Locate the cell with the specified text and output its [X, Y] center coordinate. 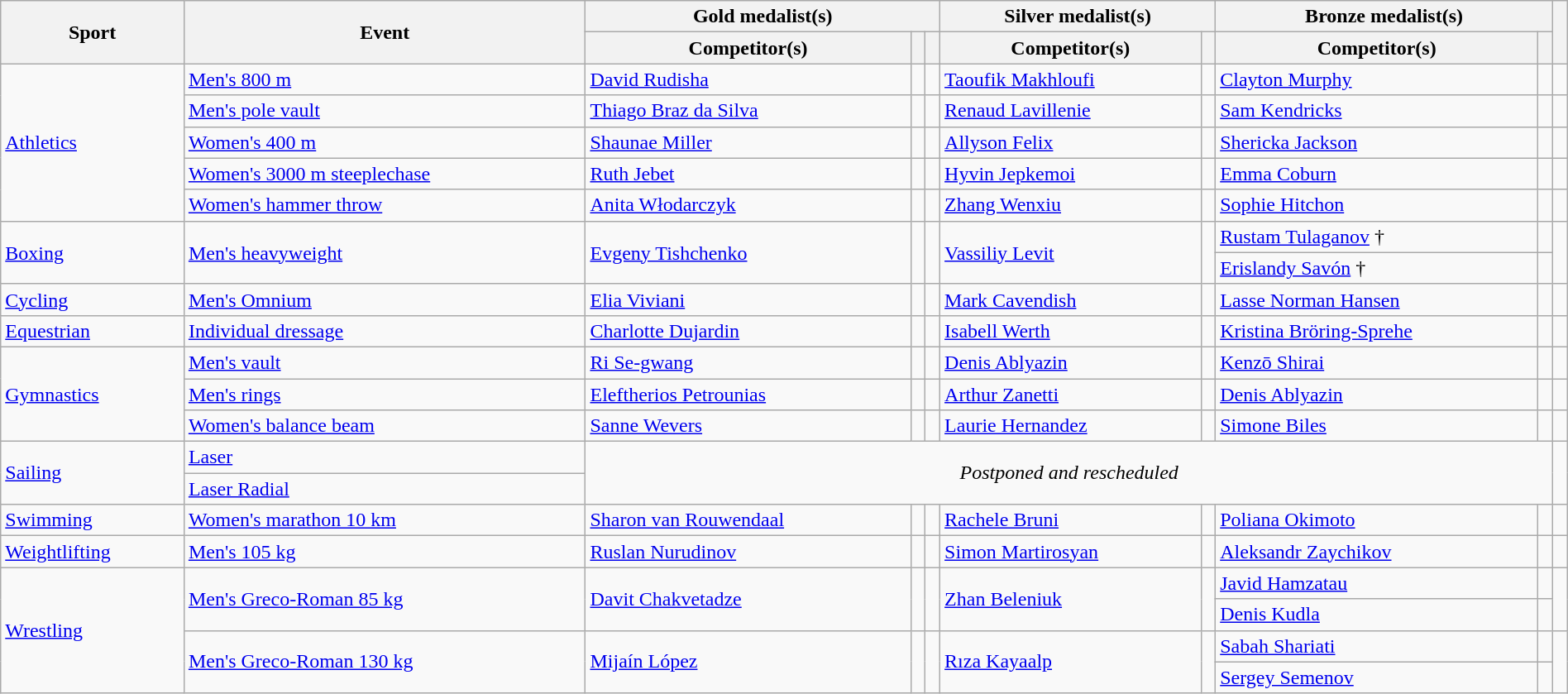
Laser [385, 457]
Mijaín López [748, 662]
Zhan Beleniuk [1070, 599]
Rustam Tulaganov † [1377, 237]
Ri Se-gwang [748, 362]
Mark Cavendish [1070, 299]
Taoufik Makhloufi [1070, 79]
Silver medalist(s) [1078, 17]
Hyvin Jepkemoi [1070, 174]
Poliana Okimoto [1377, 520]
Kristina Bröring-Sprehe [1377, 331]
Women's 400 m [385, 142]
Sergey Semenov [1377, 677]
Sam Kendricks [1377, 111]
Ruth Jebet [748, 174]
Ruslan Nurudinov [748, 552]
Postponed and rescheduled [1068, 473]
Event [385, 32]
Men's Omnium [385, 299]
Javid Hamzatau [1377, 583]
David Rudisha [748, 79]
Allyson Felix [1070, 142]
Denis Kudla [1377, 615]
Men's 800 m [385, 79]
Sailing [93, 473]
Erislandy Savón † [1377, 268]
Anita Włodarczyk [748, 205]
Lasse Norman Hansen [1377, 299]
Sport [93, 32]
Men's Greco-Roman 85 kg [385, 599]
Weightlifting [93, 552]
Isabell Werth [1070, 331]
Kenzō Shirai [1377, 362]
Shaunae Miller [748, 142]
Men's heavyweight [385, 252]
Simon Martirosyan [1070, 552]
Women's hammer throw [385, 205]
Gold medalist(s) [762, 17]
Sanne Wevers [748, 426]
Men's Greco-Roman 130 kg [385, 662]
Thiago Braz da Silva [748, 111]
Sharon van Rouwendaal [748, 520]
Eleftherios Petrounias [748, 395]
Swimming [93, 520]
Men's rings [385, 395]
Sophie Hitchon [1377, 205]
Charlotte Dujardin [748, 331]
Bronze medalist(s) [1384, 17]
Evgeny Tishchenko [748, 252]
Elia Viviani [748, 299]
Vassiliy Levit [1070, 252]
Shericka Jackson [1377, 142]
Emma Coburn [1377, 174]
Sabah Shariati [1377, 646]
Equestrian [93, 331]
Rachele Bruni [1070, 520]
Arthur Zanetti [1070, 395]
Zhang Wenxiu [1070, 205]
Renaud Lavillenie [1070, 111]
Women's balance beam [385, 426]
Laser Radial [385, 489]
Clayton Murphy [1377, 79]
Cycling [93, 299]
Gymnastics [93, 394]
Men's vault [385, 362]
Women's 3000 m steeplechase [385, 174]
Rıza Kayaalp [1070, 662]
Men's pole vault [385, 111]
Simone Biles [1377, 426]
Individual dressage [385, 331]
Laurie Hernandez [1070, 426]
Aleksandr Zaychikov [1377, 552]
Women's marathon 10 km [385, 520]
Wrestling [93, 630]
Boxing [93, 252]
Athletics [93, 142]
Men's 105 kg [385, 552]
Davit Chakvetadze [748, 599]
